Pinpoint the cell where the given text exists, returning its [X, Y] midpoint coordinate. 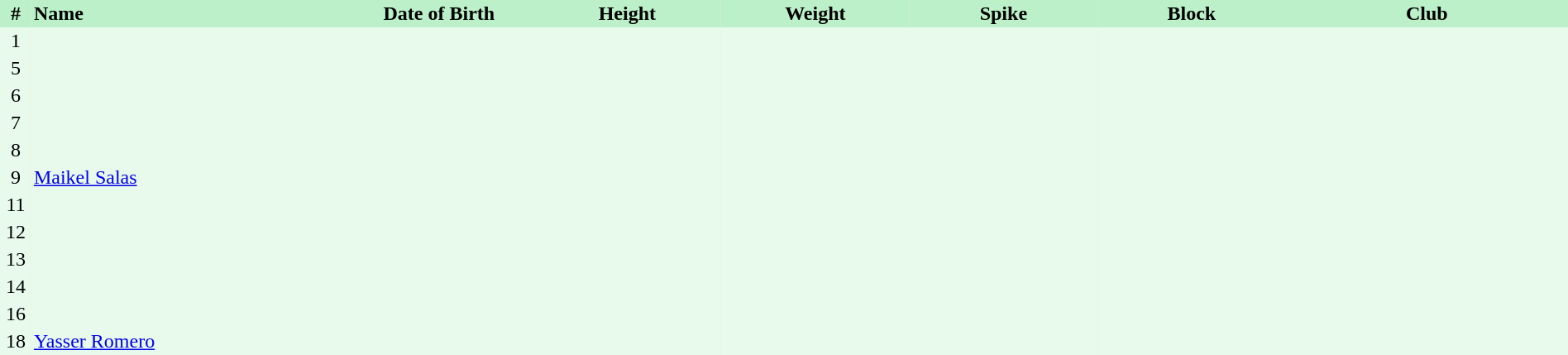
7 [16, 122]
18 [16, 341]
9 [16, 177]
Yasser Romero [189, 341]
Weight [815, 13]
14 [16, 286]
13 [16, 260]
Height [628, 13]
Block [1192, 13]
Date of Birth [439, 13]
Club [1427, 13]
12 [16, 232]
8 [16, 151]
Maikel Salas [189, 177]
11 [16, 205]
# [16, 13]
Name [189, 13]
16 [16, 314]
6 [16, 96]
5 [16, 68]
1 [16, 41]
Spike [1004, 13]
